Capture the cell that displays the provided text and extract its [X, Y] central coordinate. 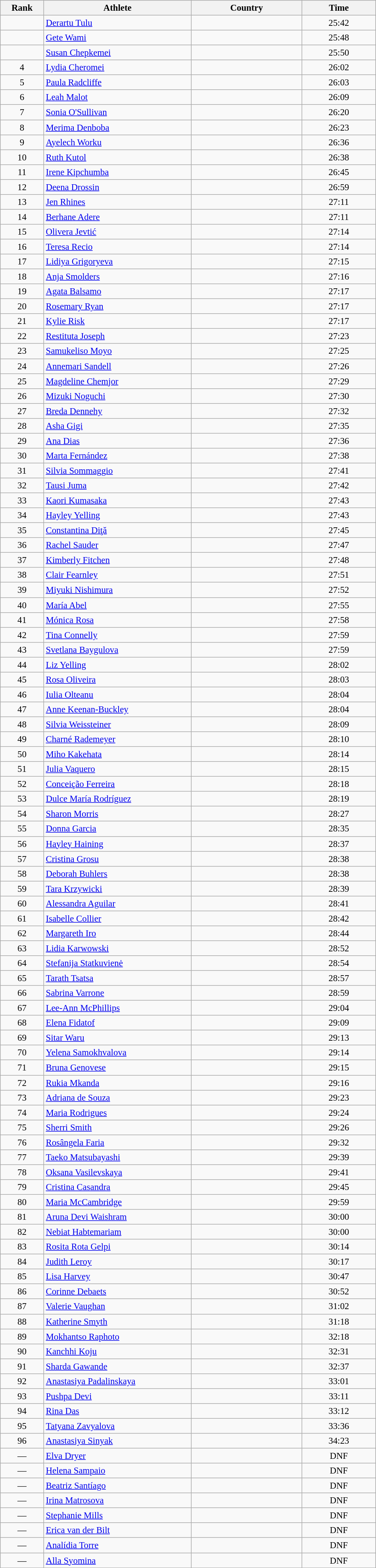
56 [22, 844]
29:39 [339, 1157]
59 [22, 889]
Olivera Jevtić [117, 232]
Rosa Oliveira [117, 680]
30:17 [339, 1262]
27:16 [339, 277]
75 [22, 1127]
18 [22, 277]
Rachel Sauder [117, 545]
29:23 [339, 1097]
13 [22, 202]
29 [22, 441]
Merima Denboba [117, 127]
Asha Gigi [117, 426]
48 [22, 724]
68 [22, 1023]
Corinne Debaets [117, 1292]
96 [22, 1441]
28:52 [339, 948]
Sharda Gawande [117, 1366]
Lidiya Grigoryeva [117, 262]
Silvia Weissteiner [117, 724]
24 [22, 366]
22 [22, 336]
52 [22, 784]
33:11 [339, 1396]
27:58 [339, 620]
Teresa Recio [117, 247]
Athlete [117, 8]
Kanchhi Koju [117, 1351]
Mizuki Noguchi [117, 396]
86 [22, 1292]
Charné Rademeyer [117, 739]
91 [22, 1366]
8 [22, 127]
87 [22, 1307]
26 [22, 396]
30 [22, 456]
32:37 [339, 1366]
28:15 [339, 769]
12 [22, 187]
Tarath Tsatsa [117, 978]
60 [22, 904]
53 [22, 799]
Annemari Sandell [117, 366]
27:35 [339, 426]
28:54 [339, 963]
77 [22, 1157]
27:41 [339, 471]
49 [22, 739]
Dulce María Rodríguez [117, 799]
Anastasiya Sinyak [117, 1441]
Stefanija Statkuvienė [117, 963]
25:50 [339, 53]
26:03 [339, 83]
28:57 [339, 978]
Cristina Casandra [117, 1187]
29:16 [339, 1083]
32:18 [339, 1337]
33 [22, 501]
29:09 [339, 1023]
Derartu Tulu [117, 23]
25 [22, 381]
95 [22, 1426]
Sharon Morris [117, 814]
Donna Garcia [117, 829]
15 [22, 232]
Lydia Cheromei [117, 68]
Miho Kakehata [117, 754]
Kylie Risk [117, 321]
Nebiat Habtemariam [117, 1232]
65 [22, 978]
Sherri Smith [117, 1127]
30:52 [339, 1292]
26:38 [339, 157]
76 [22, 1142]
44 [22, 665]
27:23 [339, 336]
57 [22, 859]
29:45 [339, 1187]
93 [22, 1396]
27:55 [339, 605]
20 [22, 307]
Tatyana Zavyalova [117, 1426]
Tara Krzywicki [117, 889]
17 [22, 262]
Stephanie Mills [117, 1516]
85 [22, 1277]
55 [22, 829]
Alla Syomina [117, 1560]
Kaori Kumasaka [117, 501]
67 [22, 1008]
Ruth Kutol [117, 157]
28:59 [339, 993]
27:32 [339, 411]
23 [22, 351]
11 [22, 172]
Elva Dryer [117, 1456]
80 [22, 1202]
27:48 [339, 560]
37 [22, 560]
21 [22, 321]
28:41 [339, 904]
28:10 [339, 739]
Lee-Ann McPhillips [117, 1008]
29:04 [339, 1008]
50 [22, 754]
Svetlana Baygulova [117, 650]
Liz Yelling [117, 665]
32:31 [339, 1351]
Hayley Yelling [117, 515]
Adriana de Souza [117, 1097]
61 [22, 918]
9 [22, 142]
29:32 [339, 1142]
Miyuki Nishimura [117, 590]
63 [22, 948]
94 [22, 1411]
Lisa Harvey [117, 1277]
Margareth Iro [117, 933]
Yelena Samokhvalova [117, 1053]
83 [22, 1247]
Gete Wami [117, 38]
28:09 [339, 724]
28:27 [339, 814]
Constantina Diţă [117, 530]
Conceição Ferreira [117, 784]
Agata Balsamo [117, 291]
29:26 [339, 1127]
Maria McCambridge [117, 1202]
28:14 [339, 754]
14 [22, 217]
Silvia Sommaggio [117, 471]
27:29 [339, 381]
Ana Dias [117, 441]
Restituta Joseph [117, 336]
28:44 [339, 933]
Sabrina Varrone [117, 993]
81 [22, 1217]
27:26 [339, 366]
51 [22, 769]
Elena Fidatof [117, 1023]
26:02 [339, 68]
33:01 [339, 1381]
40 [22, 605]
Kimberly Fitchen [117, 560]
Judith Leroy [117, 1262]
79 [22, 1187]
27:30 [339, 396]
73 [22, 1097]
Iulia Olteanu [117, 694]
31:18 [339, 1321]
Deena Drossin [117, 187]
27:47 [339, 545]
Alessandra Aguilar [117, 904]
62 [22, 933]
Clair Fearnley [117, 575]
Taeko Matsubayashi [117, 1157]
38 [22, 575]
30:14 [339, 1247]
29:13 [339, 1038]
58 [22, 874]
6 [22, 97]
30:47 [339, 1277]
27:38 [339, 456]
78 [22, 1172]
Susan Chepkemei [117, 53]
29:59 [339, 1202]
Helena Sampaio [117, 1471]
Rukia Mkanda [117, 1083]
35 [22, 530]
90 [22, 1351]
María Abel [117, 605]
33:12 [339, 1411]
47 [22, 710]
66 [22, 993]
Rank [22, 8]
Magdeline Chemjor [117, 381]
Paula Radcliffe [117, 83]
28:18 [339, 784]
Irene Kipchumba [117, 172]
Mónica Rosa [117, 620]
74 [22, 1113]
4 [22, 68]
36 [22, 545]
Analídia Torre [117, 1545]
Berhane Adere [117, 217]
42 [22, 635]
34:23 [339, 1441]
Lidia Karwowski [117, 948]
Sitar Waru [117, 1038]
27:15 [339, 262]
88 [22, 1321]
Deborah Buhlers [117, 874]
26:59 [339, 187]
31 [22, 471]
32 [22, 486]
Sonia O'Sullivan [117, 112]
Leah Malot [117, 97]
39 [22, 590]
Anne Keenan-Buckley [117, 710]
Bruna Genovese [117, 1068]
28:37 [339, 844]
27:45 [339, 530]
19 [22, 291]
28:03 [339, 680]
46 [22, 694]
Anja Smolders [117, 277]
26:09 [339, 97]
41 [22, 620]
Katherine Smyth [117, 1321]
Hayley Haining [117, 844]
26:45 [339, 172]
Aruna Devi Waishram [117, 1217]
28:42 [339, 918]
Rina Das [117, 1411]
71 [22, 1068]
Tina Connelly [117, 635]
Isabelle Collier [117, 918]
31:02 [339, 1307]
Time [339, 8]
28:19 [339, 799]
82 [22, 1232]
26:20 [339, 112]
Breda Dennehy [117, 411]
29:14 [339, 1053]
Marta Fernández [117, 456]
Valerie Vaughan [117, 1307]
Ayelech Worku [117, 142]
29:41 [339, 1172]
84 [22, 1262]
25:42 [339, 23]
92 [22, 1381]
43 [22, 650]
25:48 [339, 38]
26:23 [339, 127]
Oksana Vasilevskaya [117, 1172]
Pushpa Devi [117, 1396]
16 [22, 247]
34 [22, 515]
27:25 [339, 351]
Country [247, 8]
Cristina Grosu [117, 859]
69 [22, 1038]
5 [22, 83]
33:36 [339, 1426]
Tausi Juma [117, 486]
27:42 [339, 486]
Maria Rodrigues [117, 1113]
29:24 [339, 1113]
Irina Matrosova [117, 1500]
Mokhantso Raphoto [117, 1337]
27:36 [339, 441]
28:39 [339, 889]
27:51 [339, 575]
Jen Rhines [117, 202]
28:02 [339, 665]
Julia Vaquero [117, 769]
89 [22, 1337]
54 [22, 814]
70 [22, 1053]
64 [22, 963]
Anastasiya Padalinskaya [117, 1381]
27:52 [339, 590]
Rosita Rota Gelpi [117, 1247]
Beatriz Santíago [117, 1486]
Erica van der Bilt [117, 1531]
7 [22, 112]
26:36 [339, 142]
45 [22, 680]
Samukeliso Moyo [117, 351]
10 [22, 157]
29:15 [339, 1068]
Rosângela Faria [117, 1142]
28 [22, 426]
Rosemary Ryan [117, 307]
72 [22, 1083]
28:35 [339, 829]
27 [22, 411]
